Output the [X, Y] coordinate of the center of the cell containing the given text.  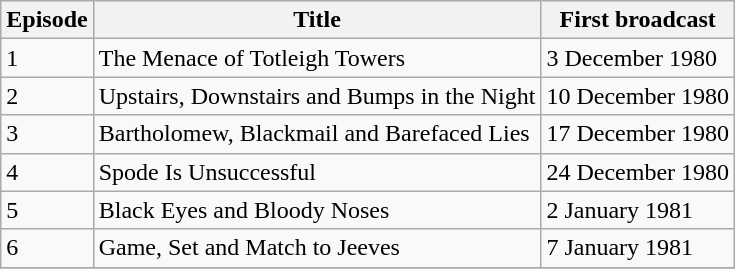
10 December 1980 [638, 96]
24 December 1980 [638, 172]
Spode Is Unsuccessful [317, 172]
5 [47, 210]
First broadcast [638, 20]
Game, Set and Match to Jeeves [317, 248]
1 [47, 58]
Upstairs, Downstairs and Bumps in the Night [317, 96]
3 December 1980 [638, 58]
6 [47, 248]
2 January 1981 [638, 210]
4 [47, 172]
2 [47, 96]
17 December 1980 [638, 134]
The Menace of Totleigh Towers [317, 58]
Title [317, 20]
3 [47, 134]
Episode [47, 20]
Black Eyes and Bloody Noses [317, 210]
Bartholomew, Blackmail and Barefaced Lies [317, 134]
7 January 1981 [638, 248]
